Capture the cell that displays the provided text and extract its (X, Y) central coordinate. 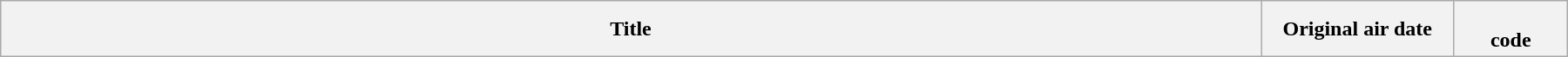
Original air date (1357, 29)
code (1511, 29)
Title (631, 29)
